Return the (x, y) coordinate for the center point of the cell that contains the specified text.  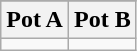
Pot A (35, 20)
Pot B (102, 20)
